Pinpoint the cell where the given text exists, returning its (X, Y) midpoint coordinate. 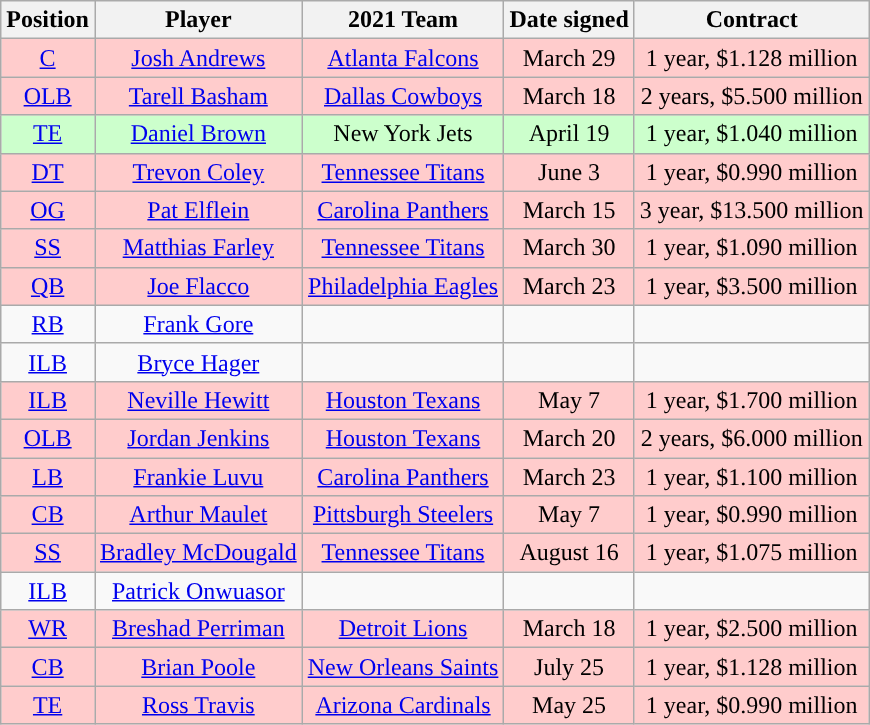
June 3 (569, 172)
2 years, $6.000 million (752, 438)
Daniel Brown (198, 134)
New Orleans Saints (403, 667)
WR (48, 629)
Frank Gore (198, 324)
1 year, $3.500 million (752, 286)
Contract (752, 20)
Player (198, 20)
Trevon Coley (198, 172)
Arthur Maulet (198, 515)
1 year, $2.500 million (752, 629)
May 25 (569, 705)
Breshad Perriman (198, 629)
August 16 (569, 553)
July 25 (569, 667)
2 years, $5.500 million (752, 96)
1 year, $1.075 million (752, 553)
2021 Team (403, 20)
April 19 (569, 134)
Jordan Jenkins (198, 438)
Ross Travis (198, 705)
C (48, 58)
Philadelphia Eagles (403, 286)
1 year, $1.700 million (752, 400)
Dallas Cowboys (403, 96)
March 15 (569, 210)
Detroit Lions (403, 629)
3 year, $13.500 million (752, 210)
QB (48, 286)
Neville Hewitt (198, 400)
Tarell Basham (198, 96)
Date signed (569, 20)
OG (48, 210)
Position (48, 20)
March 30 (569, 248)
1 year, $1.090 million (752, 248)
Arizona Cardinals (403, 705)
Bradley McDougald (198, 553)
1 year, $1.040 million (752, 134)
DT (48, 172)
Pittsburgh Steelers (403, 515)
Brian Poole (198, 667)
Pat Elflein (198, 210)
RB (48, 324)
LB (48, 477)
Frankie Luvu (198, 477)
New York Jets (403, 134)
March 20 (569, 438)
1 year, $1.100 million (752, 477)
Matthias Farley (198, 248)
Josh Andrews (198, 58)
March 29 (569, 58)
Bryce Hager (198, 362)
Joe Flacco (198, 286)
Atlanta Falcons (403, 58)
Patrick Onwuasor (198, 591)
